Search for the cell housing the specified text and yield its (X, Y) center coordinate. 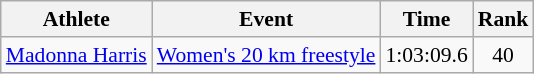
Event (266, 19)
Time (426, 19)
1:03:09.6 (426, 55)
40 (504, 55)
Madonna Harris (76, 55)
Rank (504, 19)
Athlete (76, 19)
Women's 20 km freestyle (266, 55)
